Find where the given text appears and provide that cell's center as (x, y) coordinate. 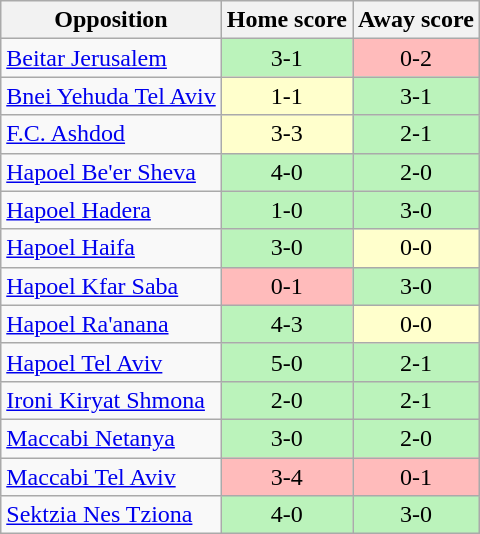
Hapoel Ra'anana (111, 324)
Away score (416, 20)
1-0 (286, 210)
0-2 (416, 58)
Hapoel Be'er Sheva (111, 172)
5-0 (286, 362)
4-3 (286, 324)
F.C. Ashdod (111, 134)
Bnei Yehuda Tel Aviv (111, 96)
Sektzia Nes Tziona (111, 515)
Ironi Kiryat Shmona (111, 400)
Hapoel Kfar Saba (111, 286)
Hapoel Hadera (111, 210)
1-1 (286, 96)
Maccabi Tel Aviv (111, 477)
Hapoel Haifa (111, 248)
Beitar Jerusalem (111, 58)
Opposition (111, 20)
Home score (286, 20)
3-3 (286, 134)
3-4 (286, 477)
Hapoel Tel Aviv (111, 362)
Maccabi Netanya (111, 438)
